Output the [x, y] coordinate of the center of the cell containing the given text.  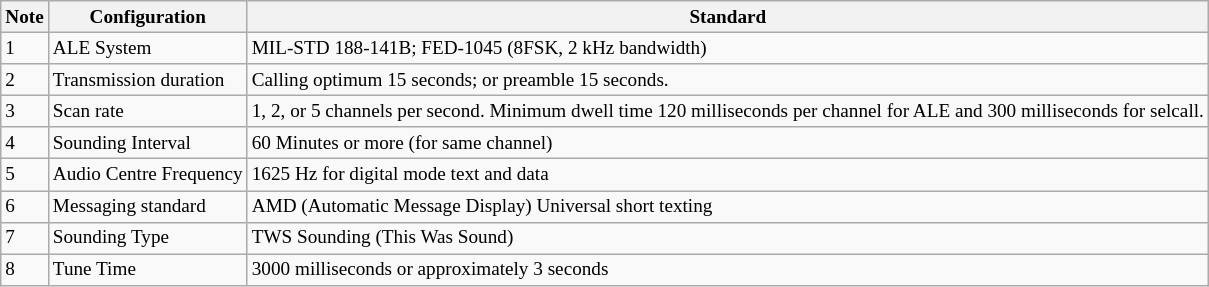
4 [25, 143]
6 [25, 206]
1 [25, 48]
2 [25, 80]
Calling optimum 15 seconds; or preamble 15 seconds. [728, 80]
1625 Hz for digital mode text and data [728, 175]
Audio Centre Frequency [148, 175]
3 [25, 111]
Note [25, 17]
Messaging standard [148, 206]
AMD (Automatic Message Display) Universal short texting [728, 206]
Transmission duration [148, 80]
Standard [728, 17]
60 Minutes or more (for same channel) [728, 143]
3000 milliseconds or approximately 3 seconds [728, 270]
TWS Sounding (This Was Sound) [728, 238]
5 [25, 175]
Configuration [148, 17]
7 [25, 238]
8 [25, 270]
Sounding Type [148, 238]
1, 2, or 5 channels per second. Minimum dwell time 120 milliseconds per channel for ALE and 300 milliseconds for selcall. [728, 111]
ALE System [148, 48]
MIL-STD 188-141B; FED-1045 (8FSK, 2 kHz bandwidth) [728, 48]
Scan rate [148, 111]
Sounding Interval [148, 143]
Tune Time [148, 270]
